Pinpoint the cell where the given text exists, returning its (x, y) midpoint coordinate. 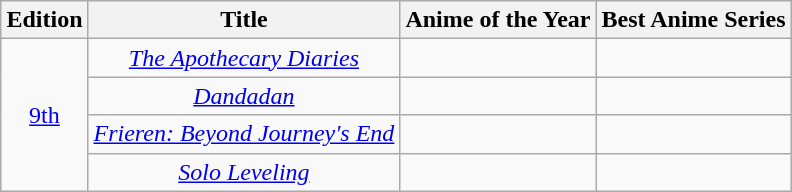
Best Anime Series (694, 20)
Title (244, 20)
Solo Leveling (244, 172)
Frieren: Beyond Journey's End (244, 134)
Anime of the Year (498, 20)
The Apothecary Diaries (244, 58)
9th (44, 115)
Edition (44, 20)
Dandadan (244, 96)
